Determine the (X, Y) coordinate at the center of the cell enclosing the given text.  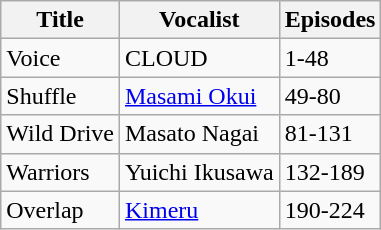
Vocalist (199, 20)
1-48 (330, 58)
190-224 (330, 210)
Overlap (60, 210)
Kimeru (199, 210)
132-189 (330, 172)
Title (60, 20)
Wild Drive (60, 134)
Yuichi Ikusawa (199, 172)
Masami Okui (199, 96)
Shuffle (60, 96)
81-131 (330, 134)
Voice (60, 58)
Masato Nagai (199, 134)
49-80 (330, 96)
Warriors (60, 172)
Episodes (330, 20)
CLOUD (199, 58)
